Locate the cell with the specified text and output its (X, Y) center coordinate. 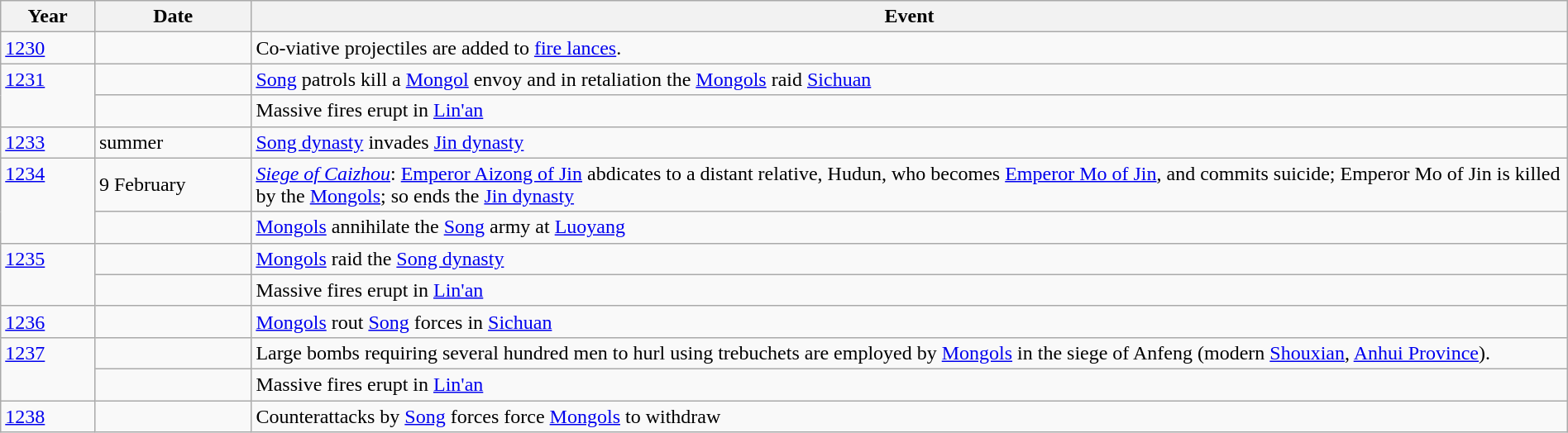
Date (172, 17)
1234 (48, 200)
Song patrols kill a Mongol envoy and in retaliation the Mongols raid Sichuan (910, 79)
1236 (48, 321)
1238 (48, 416)
Song dynasty invades Jin dynasty (910, 142)
Counterattacks by Song forces force Mongols to withdraw (910, 416)
1230 (48, 48)
Large bombs requiring several hundred men to hurl using trebuchets are employed by Mongols in the siege of Anfeng (modern Shouxian, Anhui Province). (910, 353)
1237 (48, 369)
Event (910, 17)
9 February (172, 185)
Co-viative projectiles are added to fire lances. (910, 48)
Mongols rout Song forces in Sichuan (910, 321)
1235 (48, 274)
1231 (48, 95)
Mongols raid the Song dynasty (910, 259)
1233 (48, 142)
Mongols annihilate the Song army at Luoyang (910, 227)
Year (48, 17)
summer (172, 142)
